Extract the (x, y) coordinate from the center of the cell holding the provided text.  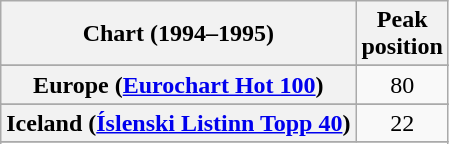
Iceland (Íslenski Listinn Topp 40) (178, 123)
Europe (Eurochart Hot 100) (178, 85)
80 (402, 85)
22 (402, 123)
Chart (1994–1995) (178, 34)
Peakposition (402, 34)
